Search for the cell housing the specified text and yield its (x, y) center coordinate. 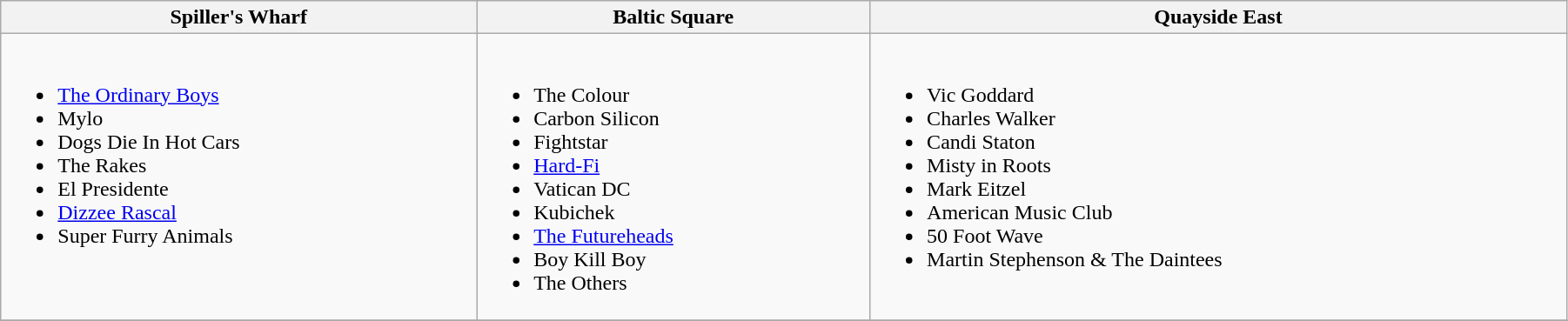
Spiller's Wharf (238, 17)
The ColourCarbon SiliconFightstarHard-FiVatican DCKubichekThe FutureheadsBoy Kill BoyThe Others (673, 177)
The Ordinary BoysMyloDogs Die In Hot CarsThe RakesEl PresidenteDizzee RascalSuper Furry Animals (238, 177)
Vic GoddardCharles WalkerCandi StatonMisty in RootsMark EitzelAmerican Music Club50 Foot WaveMartin Stephenson & The Daintees (1218, 177)
Quayside East (1218, 17)
Baltic Square (673, 17)
